Search for the cell housing the specified text and yield its (X, Y) center coordinate. 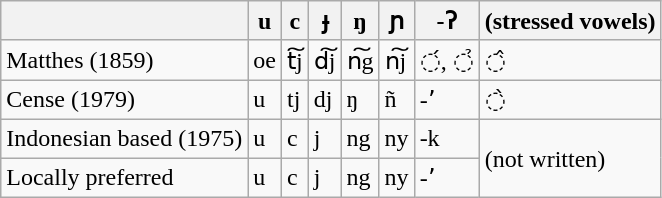
n͠g (360, 60)
(stressed vowels) (570, 21)
ɟ (324, 21)
n͠j (396, 60)
Indonesian based (1975) (124, 138)
◌́, ◌̉ (446, 60)
d͠j (324, 60)
Cense (1979) (124, 100)
Locally preferred (124, 178)
◌̂ (570, 60)
t͠j (294, 60)
ñ (396, 100)
-ʔ (446, 21)
dj (324, 100)
oe (265, 60)
ɲ (396, 21)
Matthes (1859) (124, 60)
-k (446, 138)
◌̀ (570, 100)
(not written) (570, 158)
tj (294, 100)
